Find where the given text appears and provide that cell's center as (X, Y) coordinate. 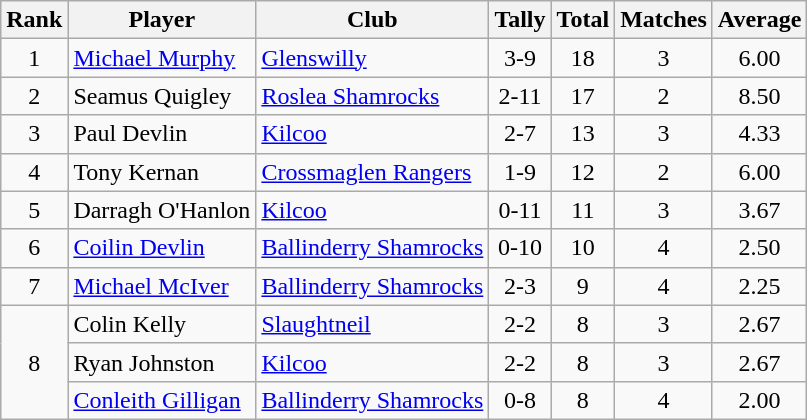
Ryan Johnston (162, 362)
2-11 (520, 96)
10 (583, 248)
Michael Murphy (162, 58)
7 (34, 286)
Colin Kelly (162, 324)
Slaughtneil (372, 324)
Tony Kernan (162, 172)
Darragh O'Hanlon (162, 210)
Player (162, 20)
2-7 (520, 134)
1 (34, 58)
2.00 (760, 400)
Conleith Gilligan (162, 400)
2.50 (760, 248)
Rank (34, 20)
2.25 (760, 286)
Paul Devlin (162, 134)
6 (34, 248)
Michael McIver (162, 286)
5 (34, 210)
Glenswilly (372, 58)
18 (583, 58)
Crossmaglen Rangers (372, 172)
Coilin Devlin (162, 248)
Total (583, 20)
12 (583, 172)
Club (372, 20)
17 (583, 96)
0-10 (520, 248)
1-9 (520, 172)
13 (583, 134)
Roslea Shamrocks (372, 96)
Matches (664, 20)
9 (583, 286)
8.50 (760, 96)
11 (583, 210)
4.33 (760, 134)
3-9 (520, 58)
0-8 (520, 400)
Average (760, 20)
0-11 (520, 210)
Tally (520, 20)
2-3 (520, 286)
Seamus Quigley (162, 96)
3.67 (760, 210)
